Identify which cell holds the provided text, then report its [x, y] central coordinate. 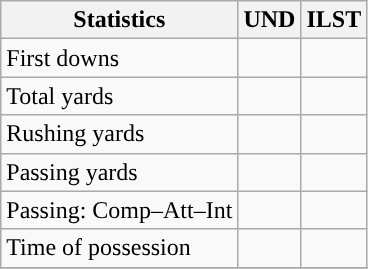
UND [270, 20]
Passing yards [120, 172]
Rushing yards [120, 134]
Time of possession [120, 248]
ILST [334, 20]
Passing: Comp–Att–Int [120, 210]
Statistics [120, 20]
Total yards [120, 96]
First downs [120, 58]
